Capture the cell that displays the provided text and extract its (x, y) central coordinate. 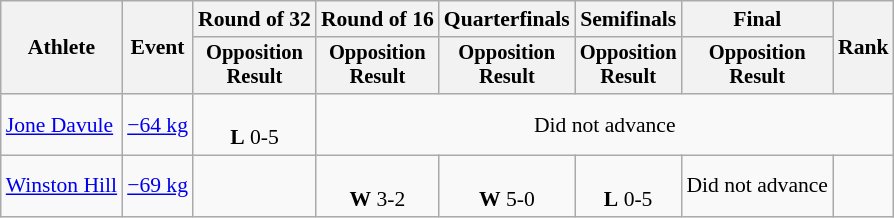
W 5-0 (507, 186)
−64 kg (158, 124)
Quarterfinals (507, 19)
Winston Hill (62, 186)
Semifinals (628, 19)
Athlete (62, 48)
Round of 16 (378, 19)
W 3-2 (378, 186)
Rank (864, 48)
Jone Davule (62, 124)
Round of 32 (254, 19)
Event (158, 48)
Final (757, 19)
−69 kg (158, 186)
